From the cell containing the given text, extract its center point as (x, y) coordinate. 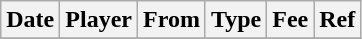
Date (30, 20)
Fee (290, 20)
From (171, 20)
Ref (338, 20)
Type (236, 20)
Player (99, 20)
